Return the [X, Y] coordinate for the center point of the cell that contains the specified text.  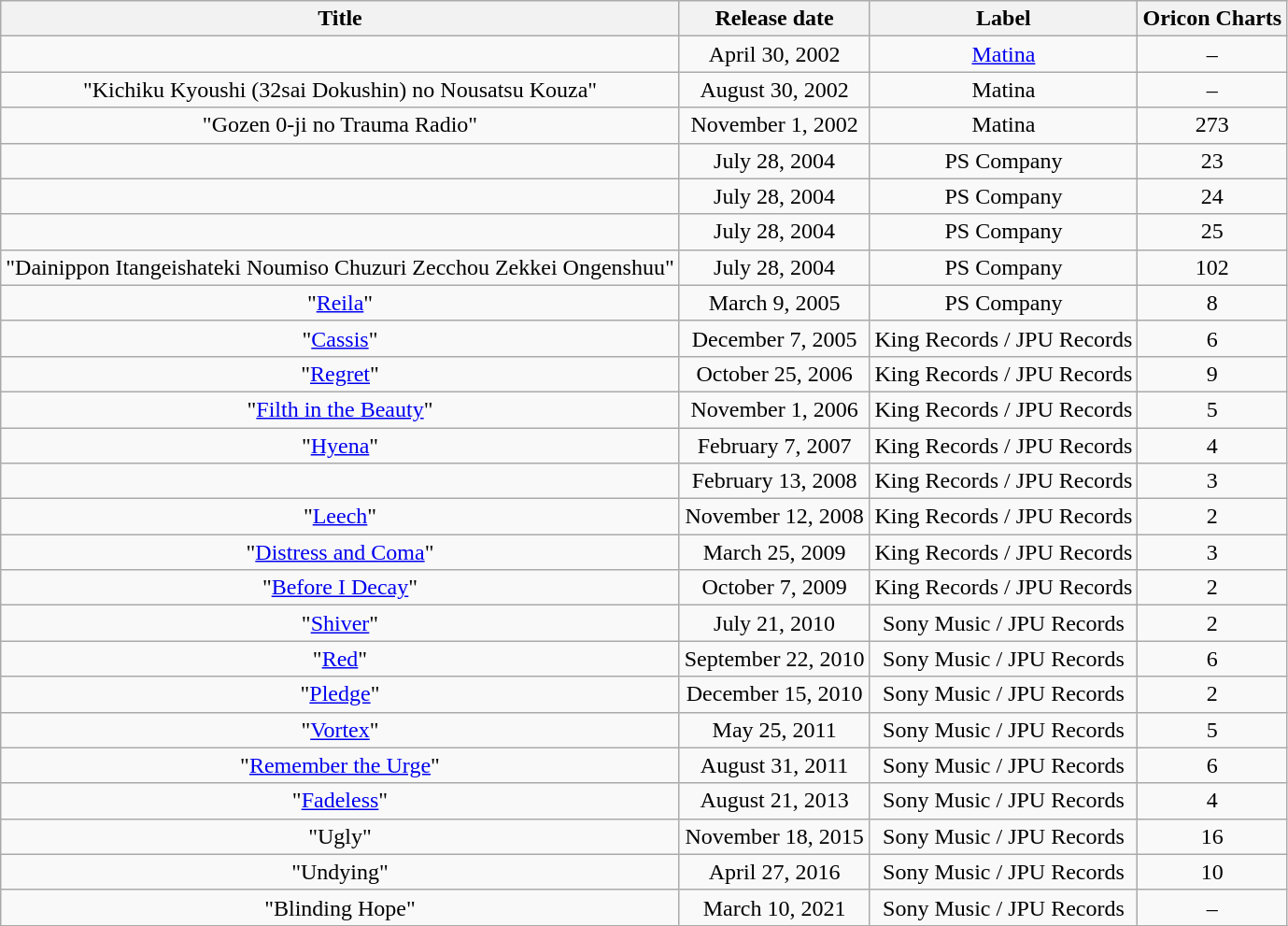
"Vortex" [340, 730]
December 7, 2005 [774, 338]
"Ugly" [340, 836]
"Reila" [340, 303]
February 13, 2008 [774, 481]
8 [1212, 303]
November 18, 2015 [774, 836]
August 31, 2011 [774, 765]
December 15, 2010 [774, 694]
Oricon Charts [1212, 19]
16 [1212, 836]
"Remember the Urge" [340, 765]
"Before I Decay" [340, 588]
"Regret" [340, 374]
"Fadeless" [340, 801]
March 25, 2009 [774, 552]
"Cassis" [340, 338]
May 25, 2011 [774, 730]
"Undying" [340, 872]
September 22, 2010 [774, 659]
"Gozen 0-ji no Trauma Radio" [340, 125]
"Blinding Hope" [340, 907]
Release date [774, 19]
102 [1212, 267]
October 7, 2009 [774, 588]
"Leech" [340, 517]
"Shiver" [340, 623]
November 1, 2006 [774, 409]
"Filth in the Beauty" [340, 409]
July 21, 2010 [774, 623]
"Dainippon Itangeishateki Noumiso Chuzuri Zecchou Zekkei Ongenshuu" [340, 267]
9 [1212, 374]
March 9, 2005 [774, 303]
"Pledge" [340, 694]
February 7, 2007 [774, 446]
273 [1212, 125]
April 27, 2016 [774, 872]
October 25, 2006 [774, 374]
"Distress and Coma" [340, 552]
August 30, 2002 [774, 90]
"Kichiku Kyoushi (32sai Dokushin) no Nousatsu Kouza" [340, 90]
April 30, 2002 [774, 54]
Title [340, 19]
25 [1212, 232]
August 21, 2013 [774, 801]
March 10, 2021 [774, 907]
23 [1212, 161]
Label [1003, 19]
"Hyena" [340, 446]
10 [1212, 872]
24 [1212, 196]
November 12, 2008 [774, 517]
November 1, 2002 [774, 125]
"Red" [340, 659]
